Output the [X, Y] coordinate of the center of the cell containing the given text.  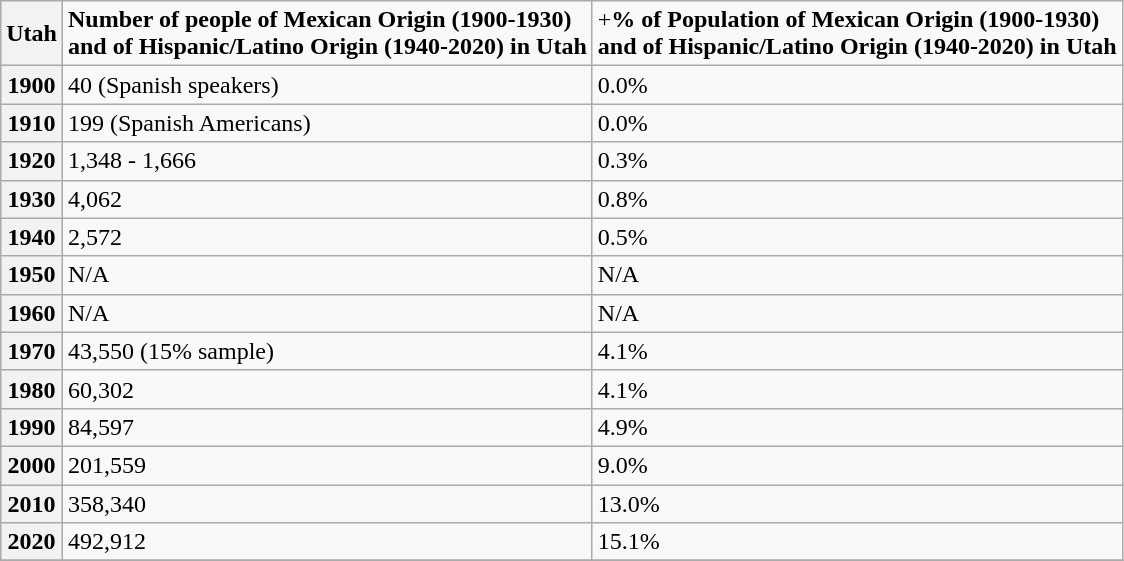
2,572 [327, 237]
1990 [32, 427]
1920 [32, 161]
43,550 (15% sample) [327, 351]
358,340 [327, 503]
1950 [32, 275]
201,559 [327, 465]
+% of Population of Mexican Origin (1900-1930) and of Hispanic/Latino Origin (1940-2020) in Utah [857, 34]
0.3% [857, 161]
1930 [32, 199]
1960 [32, 313]
40 (Spanish speakers) [327, 85]
Utah [32, 34]
1,348 - 1,666 [327, 161]
2000 [32, 465]
199 (Spanish Americans) [327, 123]
84,597 [327, 427]
4.9% [857, 427]
492,912 [327, 542]
Number of people of Mexican Origin (1900-1930) and of Hispanic/Latino Origin (1940-2020) in Utah [327, 34]
4,062 [327, 199]
1910 [32, 123]
1900 [32, 85]
1940 [32, 237]
2020 [32, 542]
13.0% [857, 503]
60,302 [327, 389]
9.0% [857, 465]
1970 [32, 351]
0.5% [857, 237]
1980 [32, 389]
2010 [32, 503]
0.8% [857, 199]
15.1% [857, 542]
